Determine the (x, y) coordinate at the center of the cell enclosing the given text.  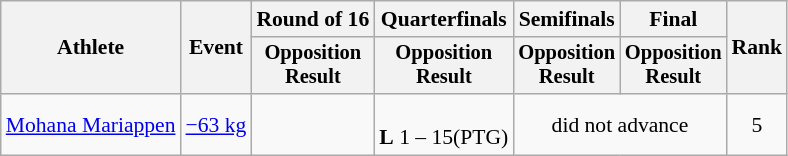
Semifinals (566, 19)
Athlete (91, 48)
Final (674, 19)
−63 kg (216, 124)
5 (758, 124)
did not advance (620, 124)
Round of 16 (312, 19)
Event (216, 48)
Rank (758, 48)
L 1 – 15(PTG) (444, 124)
Mohana Mariappen (91, 124)
Quarterfinals (444, 19)
